Scan for the cell matching the given text and deliver its (x, y) coordinate at center. 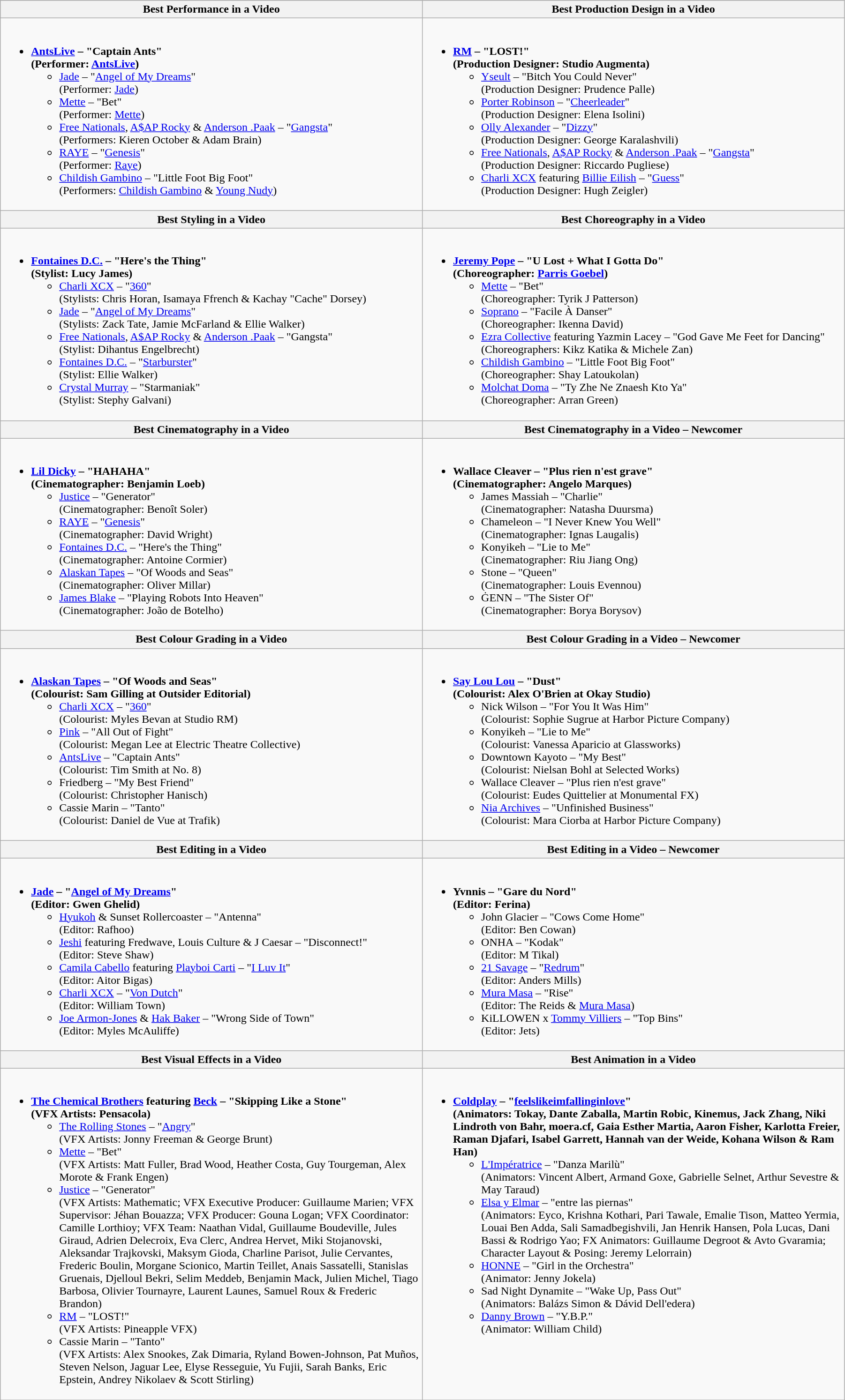
Best Cinematography in a Video (211, 429)
Best Colour Grading in a Video (211, 639)
Best Cinematography in a Video – Newcomer (634, 429)
Best Colour Grading in a Video – Newcomer (634, 639)
Best Choreography in a Video (634, 219)
Best Editing in a Video (211, 849)
Best Animation in a Video (634, 1059)
Best Editing in a Video – Newcomer (634, 849)
Best Styling in a Video (211, 219)
Best Visual Effects in a Video (211, 1059)
Best Production Design in a Video (634, 9)
Best Performance in a Video (211, 9)
